Determine the [X, Y] coordinate at the center of the cell enclosing the given text.  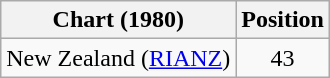
43 [283, 58]
New Zealand (RIANZ) [118, 58]
Chart (1980) [118, 20]
Position [283, 20]
